Capture the cell that displays the provided text and extract its [X, Y] central coordinate. 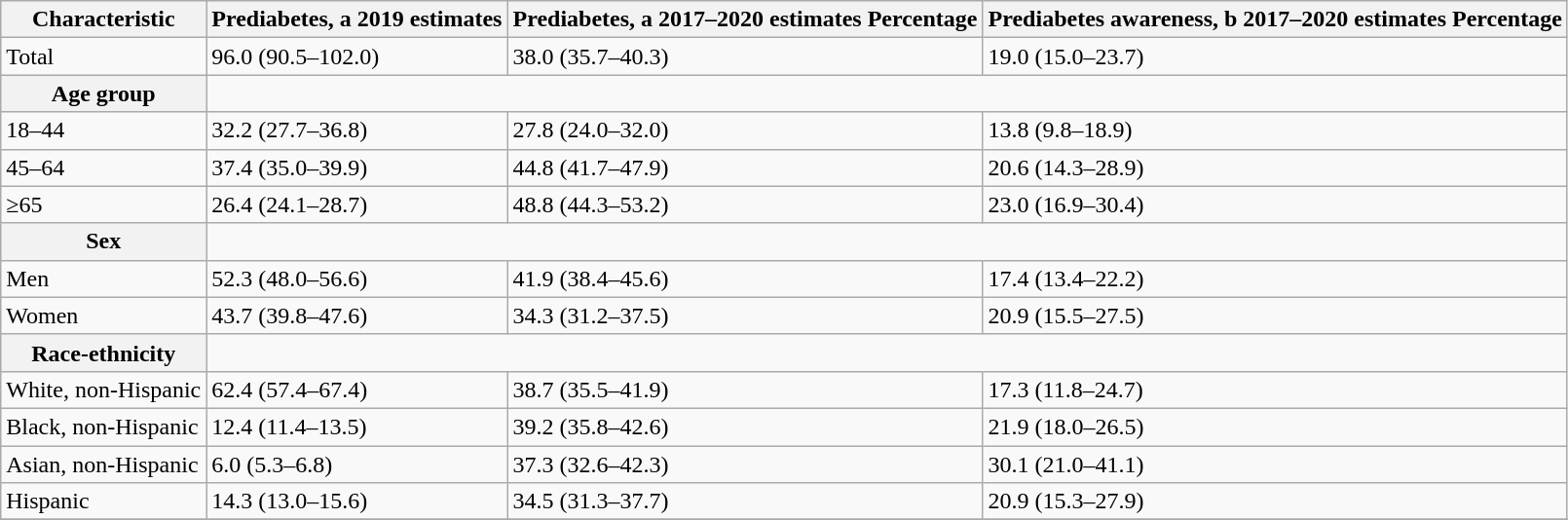
21.9 (18.0–26.5) [1275, 427]
37.3 (32.6–42.3) [745, 464]
17.3 (11.8–24.7) [1275, 390]
43.7 (39.8–47.6) [356, 316]
26.4 (24.1–28.7) [356, 204]
41.9 (38.4–45.6) [745, 279]
Prediabetes, a 2019 estimates [356, 19]
45–64 [103, 167]
12.4 (11.4–13.5) [356, 427]
34.3 (31.2–37.5) [745, 316]
96.0 (90.5–102.0) [356, 56]
38.7 (35.5–41.9) [745, 390]
44.8 (41.7–47.9) [745, 167]
Total [103, 56]
48.8 (44.3–53.2) [745, 204]
37.4 (35.0–39.9) [356, 167]
6.0 (5.3–6.8) [356, 464]
20.6 (14.3–28.9) [1275, 167]
Black, non-Hispanic [103, 427]
Prediabetes, a 2017–2020 estimates Percentage [745, 19]
White, non-Hispanic [103, 390]
Asian, non-Hispanic [103, 464]
23.0 (16.9–30.4) [1275, 204]
17.4 (13.4–22.2) [1275, 279]
Characteristic [103, 19]
14.3 (13.0–15.6) [356, 501]
Hispanic [103, 501]
13.8 (9.8–18.9) [1275, 130]
Age group [103, 93]
38.0 (35.7–40.3) [745, 56]
18–44 [103, 130]
Race-ethnicity [103, 353]
32.2 (27.7–36.8) [356, 130]
39.2 (35.8–42.6) [745, 427]
27.8 (24.0–32.0) [745, 130]
20.9 (15.3–27.9) [1275, 501]
20.9 (15.5–27.5) [1275, 316]
34.5 (31.3–37.7) [745, 501]
Men [103, 279]
Women [103, 316]
≥65 [103, 204]
62.4 (57.4–67.4) [356, 390]
52.3 (48.0–56.6) [356, 279]
Prediabetes awareness, b 2017–2020 estimates Percentage [1275, 19]
Sex [103, 241]
30.1 (21.0–41.1) [1275, 464]
19.0 (15.0–23.7) [1275, 56]
